Locate the cell with the specified text and output its [x, y] center coordinate. 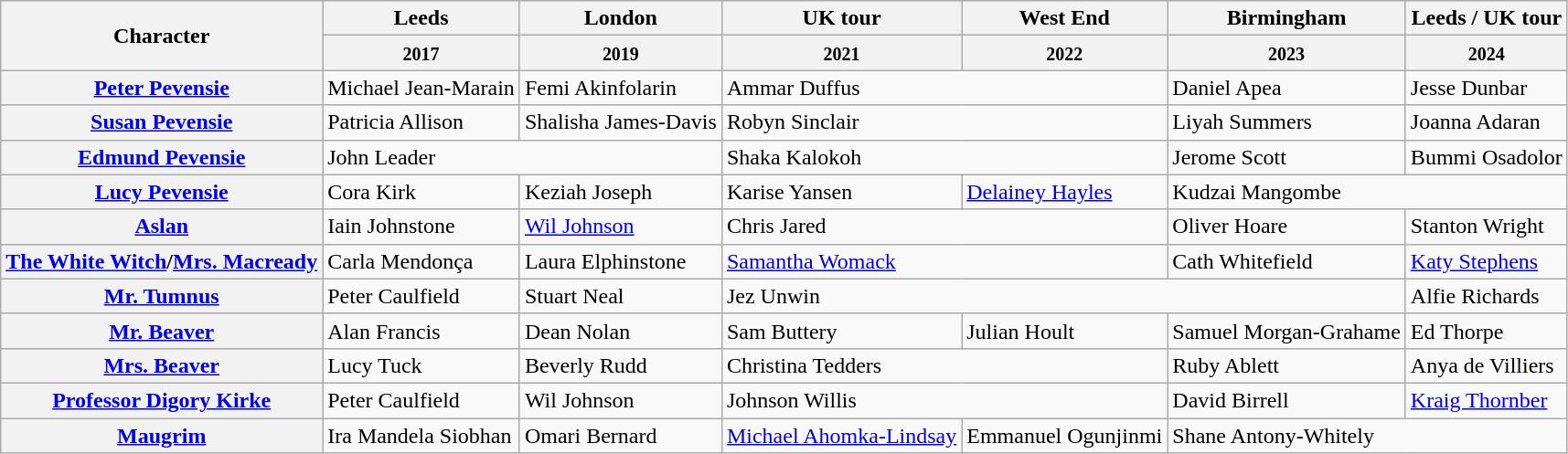
Femi Akinfolarin [620, 88]
Susan Pevensie [162, 122]
Ruby Ablett [1287, 365]
Maugrim [162, 436]
Aslan [162, 227]
Patricia Allison [421, 122]
Delainey Hayles [1064, 192]
Stuart Neal [620, 296]
Cora Kirk [421, 192]
2017 [421, 53]
Dean Nolan [620, 331]
Karise Yansen [841, 192]
The White Witch/Mrs. Macready [162, 261]
Ammar Duffus [944, 88]
Stanton Wright [1487, 227]
West End [1064, 18]
Ira Mandela Siobhan [421, 436]
Christina Tedders [944, 365]
Oliver Hoare [1287, 227]
Mr. Beaver [162, 331]
Sam Buttery [841, 331]
Joanna Adaran [1487, 122]
Mr. Tumnus [162, 296]
2024 [1487, 53]
Birmingham [1287, 18]
David Birrell [1287, 400]
Kraig Thornber [1487, 400]
Katy Stephens [1487, 261]
Alfie Richards [1487, 296]
2022 [1064, 53]
John Leader [523, 157]
Samantha Womack [944, 261]
2021 [841, 53]
Carla Mendonça [421, 261]
Shane Antony-Whitely [1368, 436]
Alan Francis [421, 331]
2023 [1287, 53]
Emmanuel Ogunjinmi [1064, 436]
Michael Jean-Marain [421, 88]
Beverly Rudd [620, 365]
Johnson Willis [944, 400]
Bummi Osadolor [1487, 157]
Character [162, 36]
Jesse Dunbar [1487, 88]
Jerome Scott [1287, 157]
Cath Whitefield [1287, 261]
Michael Ahomka-Lindsay [841, 436]
Iain Johnstone [421, 227]
Leeds / UK tour [1487, 18]
Samuel Morgan-Grahame [1287, 331]
Omari Bernard [620, 436]
Julian Hoult [1064, 331]
Leeds [421, 18]
Jez Unwin [1063, 296]
Kudzai Mangombe [1368, 192]
Laura Elphinstone [620, 261]
Robyn Sinclair [944, 122]
Daniel Apea [1287, 88]
Ed Thorpe [1487, 331]
Shaka Kalokoh [944, 157]
Keziah Joseph [620, 192]
Mrs. Beaver [162, 365]
London [620, 18]
Anya de Villiers [1487, 365]
Professor Digory Kirke [162, 400]
Lucy Pevensie [162, 192]
Liyah Summers [1287, 122]
Chris Jared [944, 227]
Peter Pevensie [162, 88]
2019 [620, 53]
Shalisha James-Davis [620, 122]
Lucy Tuck [421, 365]
Edmund Pevensie [162, 157]
UK tour [841, 18]
